Determine the [X, Y] coordinate at the center of the cell enclosing the given text.  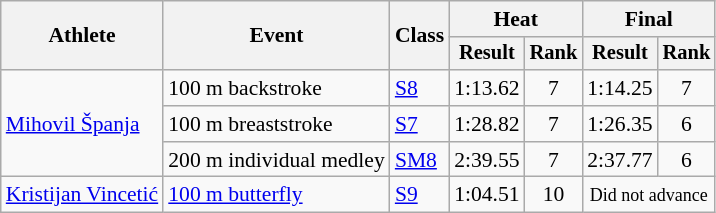
S7 [420, 124]
1:04.51 [486, 195]
1:28.82 [486, 124]
100 m backstroke [276, 88]
Did not advance [648, 195]
1:26.35 [620, 124]
Mihovil Španja [82, 124]
Athlete [82, 36]
2:39.55 [486, 160]
2:37.77 [620, 160]
S9 [420, 195]
100 m butterfly [276, 195]
Heat [516, 19]
200 m individual medley [276, 160]
Kristijan Vincetić [82, 195]
1:13.62 [486, 88]
Final [648, 19]
S8 [420, 88]
100 m breaststroke [276, 124]
Event [276, 36]
Class [420, 36]
1:14.25 [620, 88]
10 [554, 195]
SM8 [420, 160]
